Capture the cell that displays the provided text and extract its [X, Y] central coordinate. 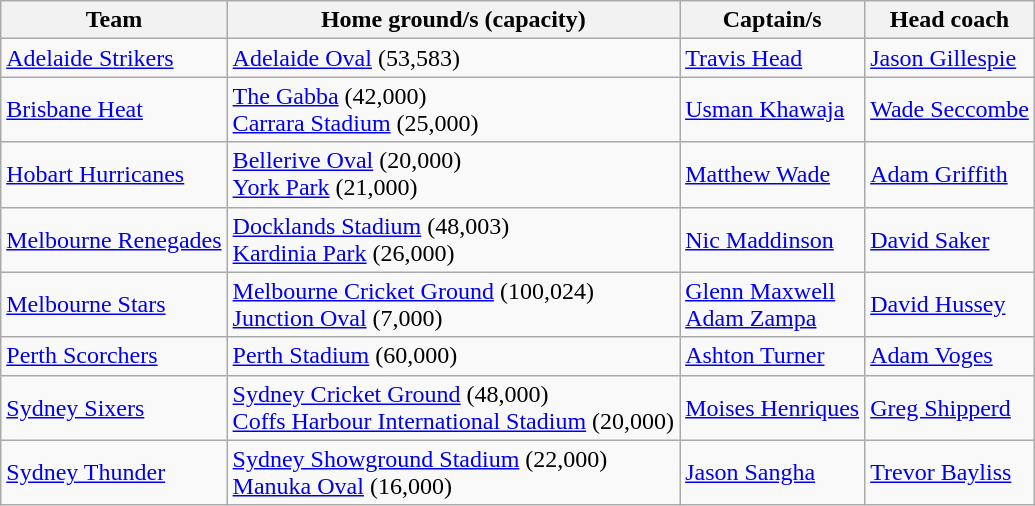
Adelaide Oval (53,583) [454, 58]
Team [114, 20]
Wade Seccombe [950, 110]
Melbourne Stars [114, 304]
Sydney Sixers [114, 408]
Nic Maddinson [772, 240]
Docklands Stadium (48,003)Kardinia Park (26,000) [454, 240]
Sydney Cricket Ground (48,000)Coffs Harbour International Stadium (20,000) [454, 408]
Ashton Turner [772, 356]
Adelaide Strikers [114, 58]
Perth Stadium (60,000) [454, 356]
Home ground/s (capacity) [454, 20]
Head coach [950, 20]
Jason Sangha [772, 472]
Matthew Wade [772, 174]
Melbourne Renegades [114, 240]
Glenn MaxwellAdam Zampa [772, 304]
David Hussey [950, 304]
Adam Voges [950, 356]
Travis Head [772, 58]
Sydney Thunder [114, 472]
Trevor Bayliss [950, 472]
Melbourne Cricket Ground (100,024)Junction Oval (7,000) [454, 304]
Brisbane Heat [114, 110]
Sydney Showground Stadium (22,000)Manuka Oval (16,000) [454, 472]
Jason Gillespie [950, 58]
The Gabba (42,000)Carrara Stadium (25,000) [454, 110]
Adam Griffith [950, 174]
Usman Khawaja [772, 110]
Bellerive Oval (20,000)York Park (21,000) [454, 174]
Hobart Hurricanes [114, 174]
Moises Henriques [772, 408]
Greg Shipperd [950, 408]
David Saker [950, 240]
Captain/s [772, 20]
Perth Scorchers [114, 356]
